Find where the given text appears and provide that cell's center as [X, Y] coordinate. 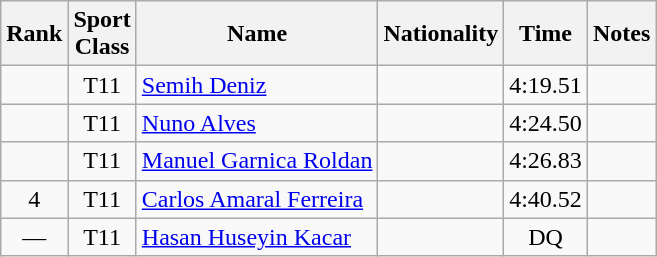
Name [257, 34]
Manuel Garnica Roldan [257, 161]
4:24.50 [546, 123]
Notes [621, 34]
— [34, 237]
4 [34, 199]
4:40.52 [546, 199]
SportClass [102, 34]
Hasan Huseyin Kacar [257, 237]
Nuno Alves [257, 123]
Carlos Amaral Ferreira [257, 199]
DQ [546, 237]
Nationality [441, 34]
Semih Deniz [257, 85]
4:19.51 [546, 85]
4:26.83 [546, 161]
Time [546, 34]
Rank [34, 34]
